Identify which cell holds the provided text, then report its (X, Y) central coordinate. 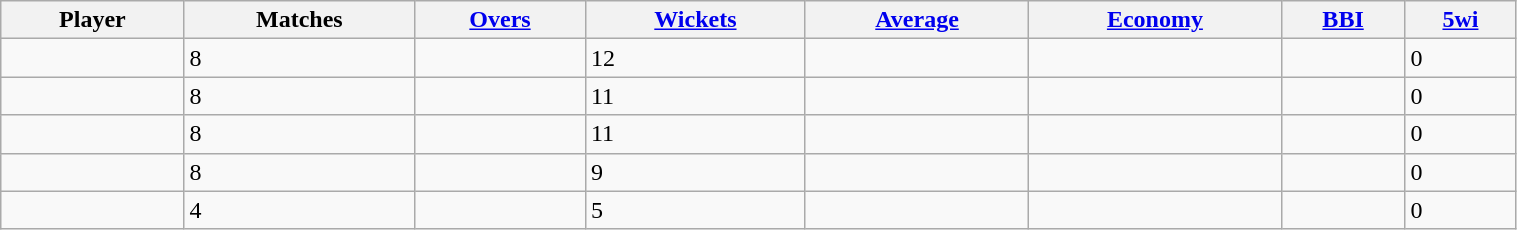
Player (92, 20)
12 (695, 58)
Economy (1156, 20)
9 (695, 172)
BBI (1343, 20)
5wi (1460, 20)
4 (300, 210)
Wickets (695, 20)
5 (695, 210)
Overs (500, 20)
Average (916, 20)
Matches (300, 20)
